Find where the given text appears and provide that cell's center as (X, Y) coordinate. 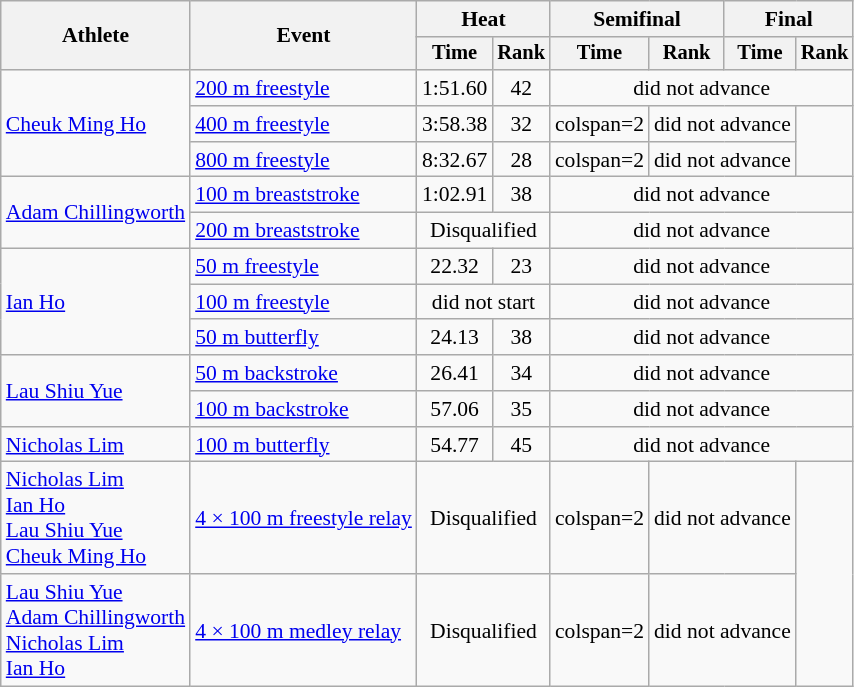
50 m backstroke (304, 373)
50 m butterfly (304, 338)
Lau Shiu YueAdam ChillingworthNicholas LimIan Ho (96, 630)
26.41 (454, 373)
100 m backstroke (304, 409)
24.13 (454, 338)
1:02.91 (454, 195)
800 m freestyle (304, 160)
100 m butterfly (304, 445)
54.77 (454, 445)
200 m freestyle (304, 88)
100 m breaststroke (304, 195)
Semifinal (637, 19)
4 × 100 m medley relay (304, 630)
28 (521, 160)
Lau Shiu Yue (96, 390)
Athlete (96, 36)
Final (788, 19)
1:51.60 (454, 88)
400 m freestyle (304, 124)
42 (521, 88)
200 m breaststroke (304, 231)
Cheuk Ming Ho (96, 124)
50 m freestyle (304, 267)
Nicholas Lim (96, 445)
Ian Ho (96, 302)
35 (521, 409)
Event (304, 36)
23 (521, 267)
32 (521, 124)
34 (521, 373)
45 (521, 445)
Nicholas Lim Ian HoLau Shiu YueCheuk Ming Ho (96, 518)
100 m freestyle (304, 302)
8:32.67 (454, 160)
did not start (484, 302)
4 × 100 m freestyle relay (304, 518)
57.06 (454, 409)
Heat (484, 19)
22.32 (454, 267)
3:58.38 (454, 124)
Adam Chillingworth (96, 212)
